Output the (X, Y) coordinate of the center of the cell containing the given text.  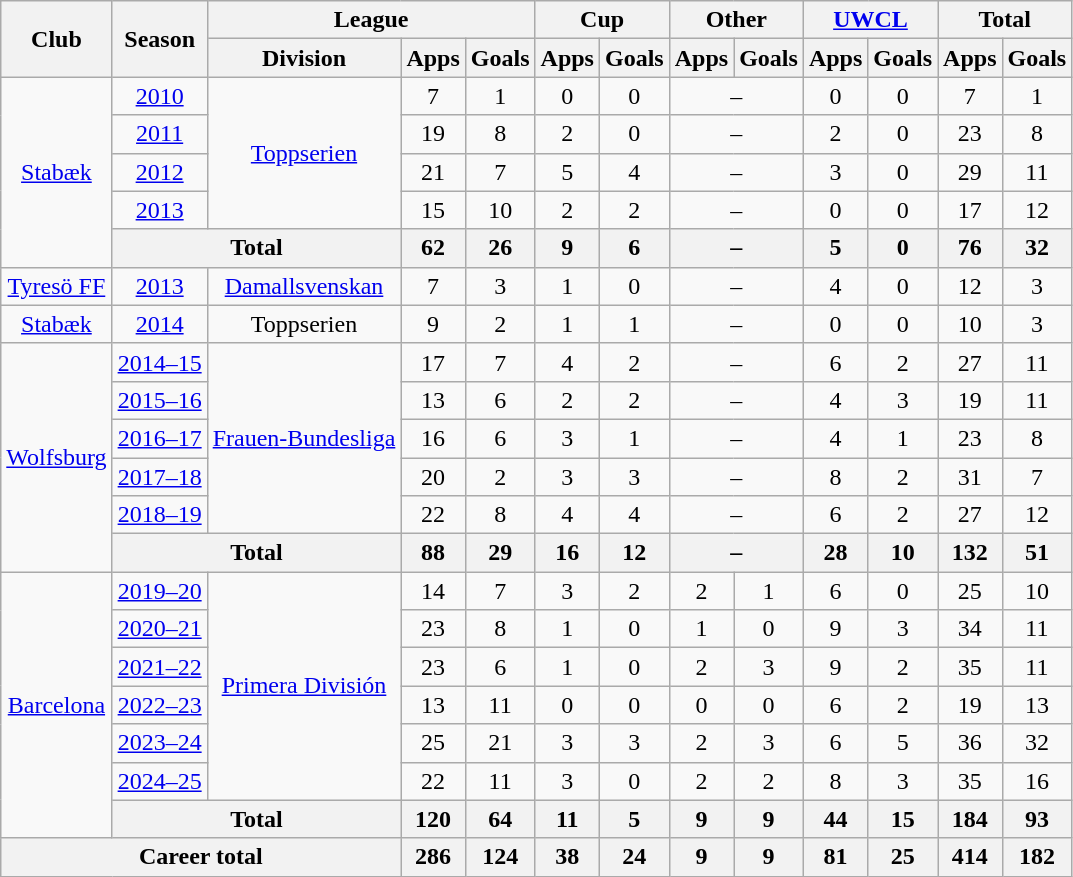
2019–20 (160, 591)
Tyresö FF (56, 286)
2012 (160, 172)
2010 (160, 96)
Division (304, 58)
31 (970, 477)
2020–21 (160, 629)
Frauen-Bundesliga (304, 438)
51 (1037, 553)
2014 (160, 324)
2021–22 (160, 667)
Wolfsburg (56, 457)
2023–24 (160, 743)
2018–19 (160, 515)
286 (433, 857)
88 (433, 553)
120 (433, 819)
14 (433, 591)
Career total (201, 857)
76 (970, 248)
182 (1037, 857)
Primera División (304, 686)
36 (970, 743)
28 (835, 553)
81 (835, 857)
2011 (160, 134)
Cup (602, 20)
Barcelona (56, 705)
UWCL (870, 20)
2016–17 (160, 438)
414 (970, 857)
2022–23 (160, 705)
Season (160, 39)
Damallsvenskan (304, 286)
184 (970, 819)
20 (433, 477)
Other (736, 20)
2017–18 (160, 477)
62 (433, 248)
64 (500, 819)
2015–16 (160, 400)
26 (500, 248)
44 (835, 819)
93 (1037, 819)
38 (567, 857)
24 (634, 857)
League (371, 20)
2024–25 (160, 781)
2014–15 (160, 362)
Club (56, 39)
124 (500, 857)
132 (970, 553)
34 (970, 629)
